From the cell containing the given text, extract its center point as [X, Y] coordinate. 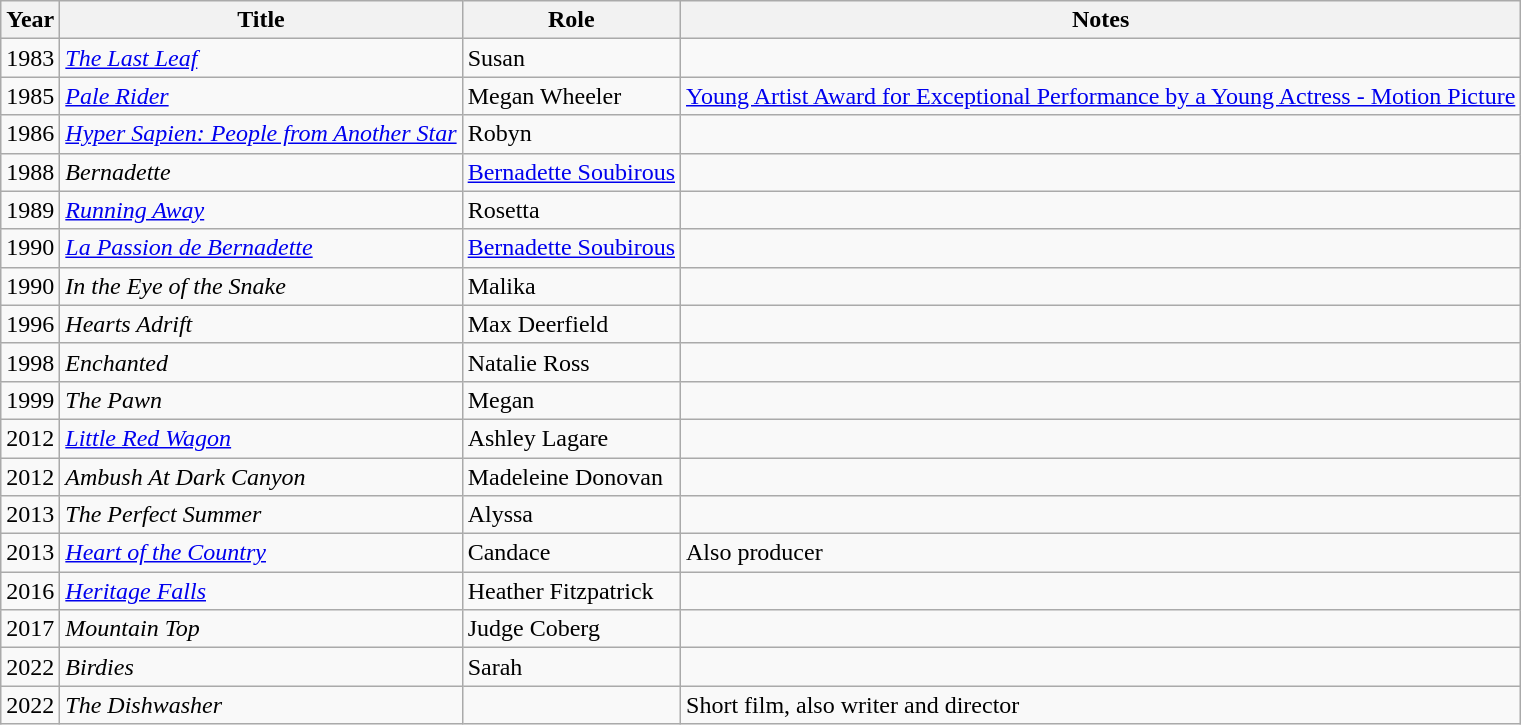
Alyssa [571, 515]
Pale Rider [261, 96]
Megan Wheeler [571, 96]
Rosetta [571, 210]
Little Red Wagon [261, 438]
Birdies [261, 667]
Ambush At Dark Canyon [261, 477]
Natalie Ross [571, 362]
Enchanted [261, 362]
Heart of the Country [261, 553]
2016 [30, 591]
Heritage Falls [261, 591]
Candace [571, 553]
2017 [30, 629]
1986 [30, 134]
Madeleine Donovan [571, 477]
The Pawn [261, 400]
1996 [30, 324]
In the Eye of the Snake [261, 286]
Susan [571, 58]
Megan [571, 400]
Title [261, 20]
Short film, also writer and director [1101, 705]
Bernadette [261, 172]
Also producer [1101, 553]
The Perfect Summer [261, 515]
Ashley Lagare [571, 438]
The Last Leaf [261, 58]
Max Deerfield [571, 324]
The Dishwasher [261, 705]
1989 [30, 210]
1985 [30, 96]
1999 [30, 400]
Young Artist Award for Exceptional Performance by a Young Actress - Motion Picture [1101, 96]
1998 [30, 362]
Mountain Top [261, 629]
Robyn [571, 134]
Judge Coberg [571, 629]
Sarah [571, 667]
Malika [571, 286]
Running Away [261, 210]
1988 [30, 172]
Role [571, 20]
Heather Fitzpatrick [571, 591]
Hyper Sapien: People from Another Star [261, 134]
Hearts Adrift [261, 324]
Notes [1101, 20]
La Passion de Bernadette [261, 248]
1983 [30, 58]
Year [30, 20]
